Return (x, y) of the center of cell containing provided text 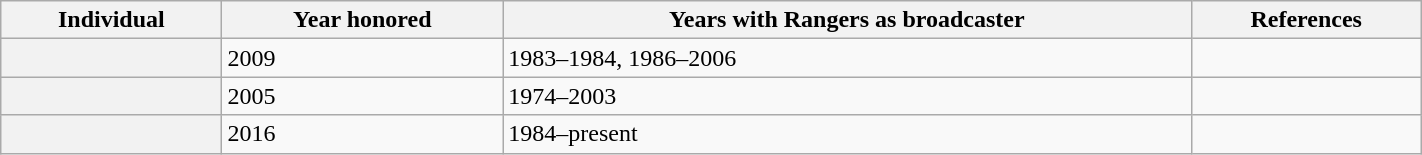
2009 (362, 58)
2005 (362, 96)
Year honored (362, 20)
1983–1984, 1986–2006 (847, 58)
1974–2003 (847, 96)
Years with Rangers as broadcaster (847, 20)
2016 (362, 134)
Individual (112, 20)
1984–present (847, 134)
References (1306, 20)
